Capture the cell that displays the provided text and extract its [x, y] central coordinate. 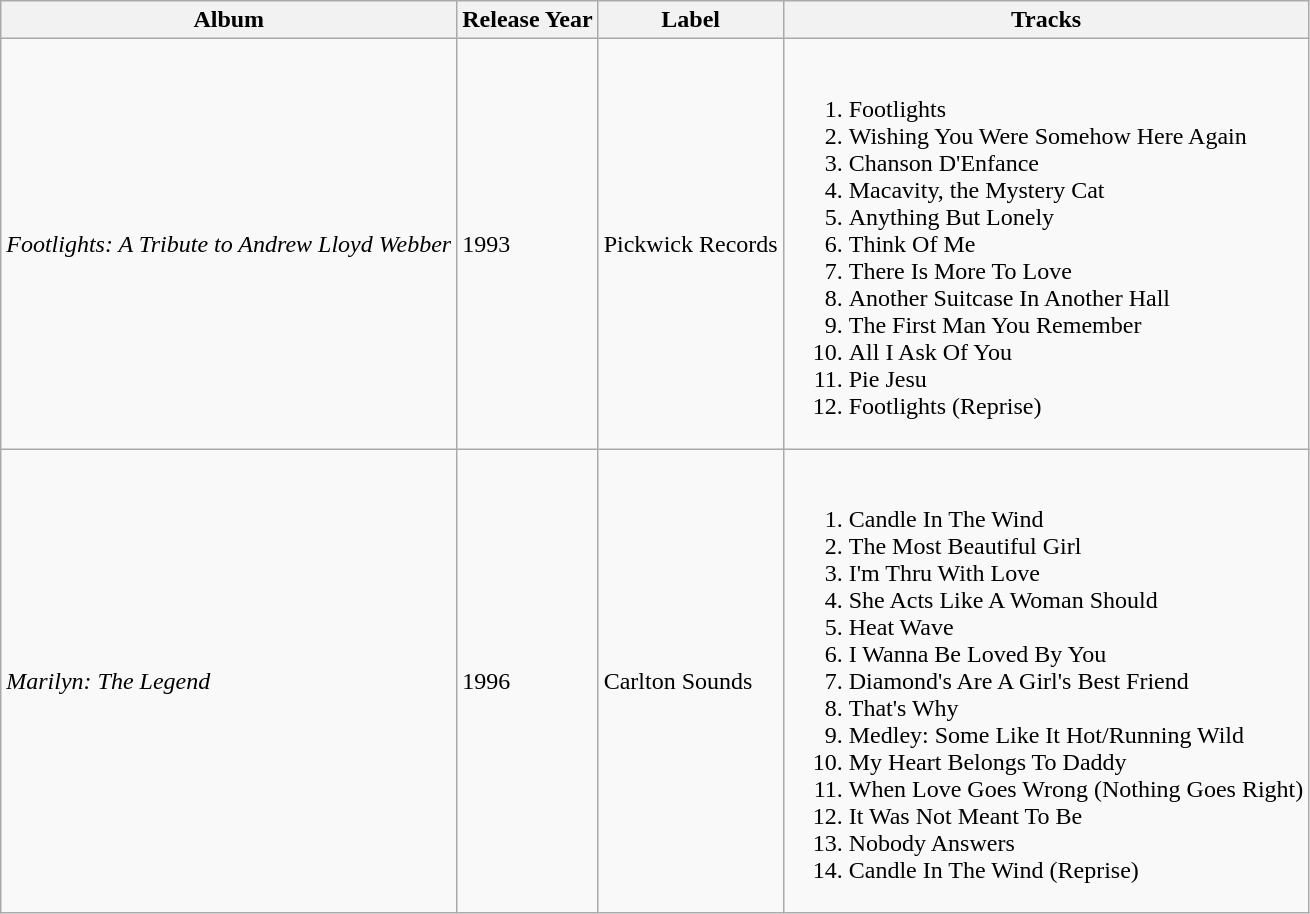
1996 [528, 681]
Tracks [1046, 20]
Album [229, 20]
Pickwick Records [690, 244]
Carlton Sounds [690, 681]
Release Year [528, 20]
Marilyn: The Legend [229, 681]
Label [690, 20]
1993 [528, 244]
Footlights: A Tribute to Andrew Lloyd Webber [229, 244]
